Pinpoint the cell where the given text exists, returning its (x, y) midpoint coordinate. 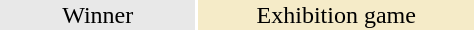
Exhibition game (336, 15)
Winner (98, 15)
